Determine the (x, y) coordinate at the center of the cell enclosing the given text.  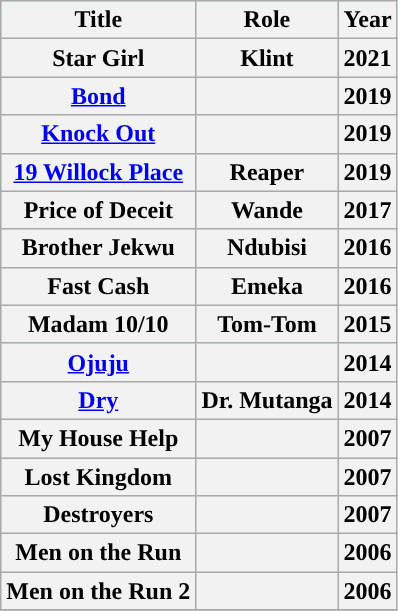
Tom-Tom (267, 324)
Price of Deceit (98, 210)
Ojuju (98, 362)
Title (98, 20)
19 Willock Place (98, 172)
Knock Out (98, 134)
Ndubisi (267, 248)
Dry (98, 400)
Destroyers (98, 515)
2017 (368, 210)
Bond (98, 96)
Klint (267, 58)
2015 (368, 324)
Fast Cash (98, 286)
Wande (267, 210)
2021 (368, 58)
Madam 10/10 (98, 324)
Lost Kingdom (98, 477)
Emeka (267, 286)
Brother Jekwu (98, 248)
Men on the Run 2 (98, 591)
Dr. Mutanga (267, 400)
Star Girl (98, 58)
Men on the Run (98, 553)
Year (368, 20)
Reaper (267, 172)
My House Help (98, 438)
Role (267, 20)
